Search for the cell housing the specified text and yield its (X, Y) center coordinate. 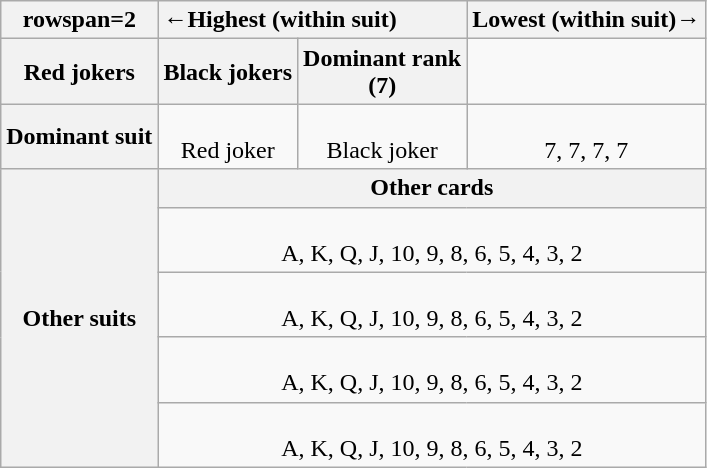
Other cards (432, 188)
rowspan=2 (80, 20)
7, 7, 7, 7 (586, 136)
Black jokers (228, 72)
Other suits (80, 318)
Red jokers (80, 72)
Dominant suit (80, 136)
Red joker (228, 136)
Black joker (382, 136)
Dominant rank(7) (382, 72)
←Highest (within suit) (312, 20)
Lowest (within suit)→ (586, 20)
